Identify which cell holds the provided text, then report its (x, y) central coordinate. 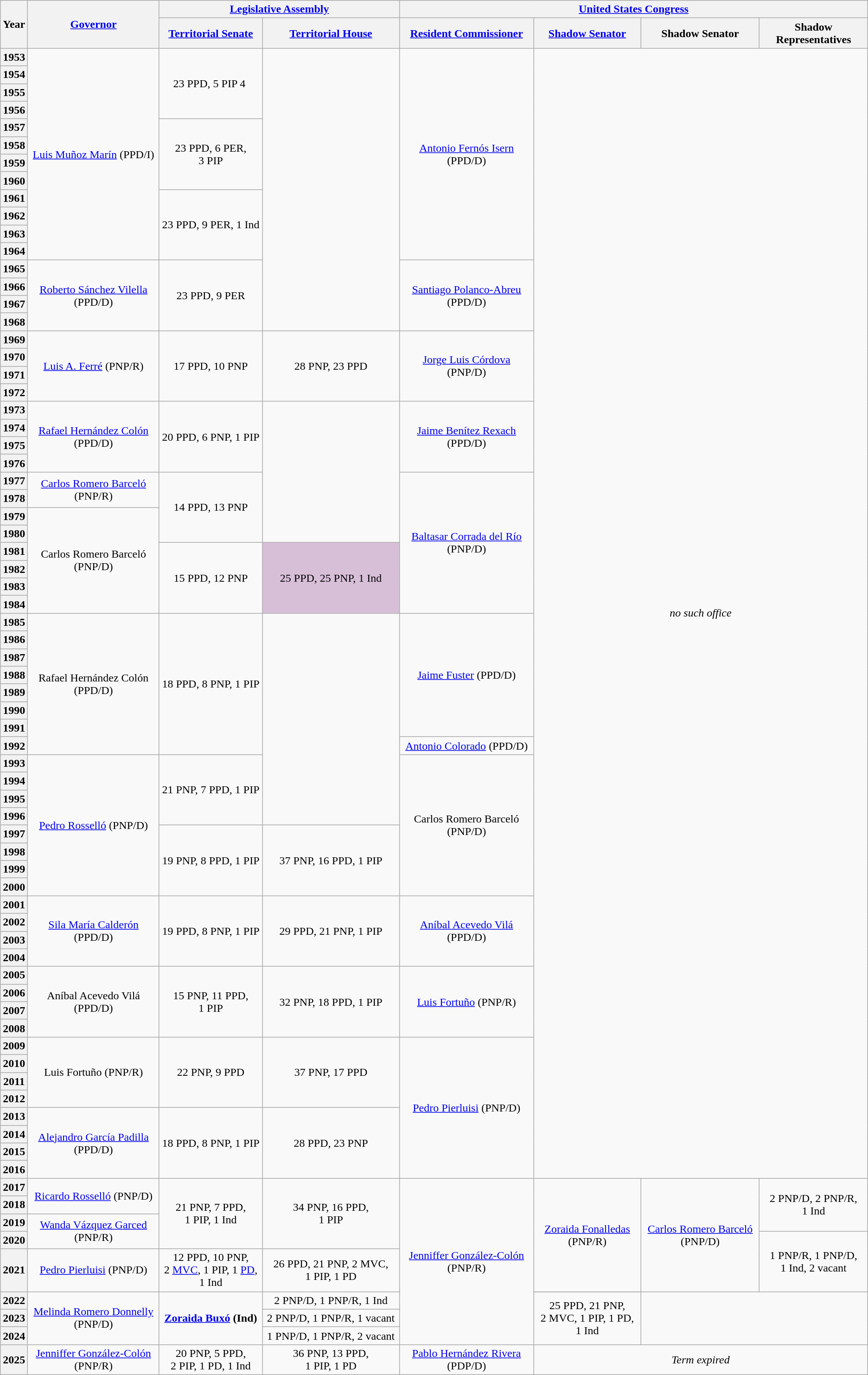
1966 (14, 287)
Wanda Vázquez Garced (PNP/R) (94, 1231)
1984 (14, 604)
1971 (14, 375)
2006 (14, 993)
1976 (14, 463)
Zoraida Buxó (Ind) (211, 1318)
2024 (14, 1336)
Jaime Fuster (PPD/D) (466, 675)
1975 (14, 445)
Luis A. Ferré (PNP/R) (94, 366)
1969 (14, 340)
2012 (14, 1099)
Zoraida Fonalledas (PNP/R) (587, 1235)
Legislative Assembly (279, 9)
Sila María Calderón (PPD/D) (94, 931)
2013 (14, 1117)
15 PPD, 12 PNP (211, 578)
1987 (14, 657)
2025 (14, 1359)
Jorge Luis Córdova (PNP/D) (466, 366)
1979 (14, 516)
1973 (14, 410)
Luis Muñoz Marín (PPD/I) (94, 154)
1999 (14, 869)
23 PPD, 9 PER, 1 Ind (211, 225)
2007 (14, 1010)
23 PPD, 9 PER (211, 296)
2011 (14, 1081)
2020 (14, 1240)
Year (14, 24)
Shadow Representatives (814, 33)
Territorial House (331, 33)
1982 (14, 569)
2000 (14, 887)
Pedro Rosselló (PNP/D) (94, 825)
1959 (14, 163)
Jaime Benítez Rexach (PPD/D) (466, 437)
20 PPD, 6 PNP, 1 PIP (211, 437)
1958 (14, 145)
1980 (14, 534)
25 PPD, 25 PNP, 1 Ind (331, 578)
23 PPD, 5 PIP 4 (211, 84)
1993 (14, 763)
1983 (14, 587)
1967 (14, 304)
1963 (14, 233)
1997 (14, 834)
37 PNP, 16 PPD, 1 PIP (331, 861)
2 PNP/D, 1 PNP/R, 1 Ind (331, 1300)
Carlos Romero Barceló (PNP/R) (94, 489)
2010 (14, 1063)
1988 (14, 675)
1 PNP/D, 1 PNP/R, 2 vacant (331, 1336)
19 PNP, 8 PPD, 1 PIP (211, 861)
Melinda Romero Donnelly (PNP/D) (94, 1318)
1977 (14, 481)
Baltasar Corrada del Río (PNP/D) (466, 542)
1954 (14, 75)
2004 (14, 957)
1960 (14, 180)
1981 (14, 552)
1957 (14, 128)
1996 (14, 816)
Territorial Senate (211, 33)
2015 (14, 1152)
2 PNP/D, 1 PNP/R, 1 vacant (331, 1318)
1956 (14, 110)
1955 (14, 92)
2002 (14, 922)
2021 (14, 1270)
Pablo Hernández Rivera (PDP/D) (466, 1359)
26 PPD, 21 PNP, 2 MVC, 1 PIP, 1 PD (331, 1270)
2005 (14, 975)
2003 (14, 940)
23 PPD, 6 PER, 3 PIP (211, 154)
22 PNP, 9 PPD (211, 1072)
1964 (14, 251)
28 PPD, 23 PNP (331, 1143)
Ricardo Rosselló (PNP/D) (94, 1196)
1995 (14, 798)
12 PPD, 10 PNP,2 MVC, 1 PIP, 1 PD, 1 Ind (211, 1270)
2018 (14, 1205)
Antonio Colorado (PPD/D) (466, 745)
2016 (14, 1169)
15 PNP, 11 PPD, 1 PIP (211, 1002)
36 PNP, 13 PPD,1 PIP, 1 PD (331, 1359)
14 PPD, 13 PNP (211, 507)
19 PPD, 8 PNP, 1 PIP (211, 931)
34 PNP, 16 PPD,1 PIP (331, 1214)
1992 (14, 745)
1994 (14, 781)
32 PNP, 18 PPD, 1 PIP (331, 1002)
1978 (14, 498)
1986 (14, 640)
1 PNP/R, 1 PNP/D,1 Ind, 2 vacant (814, 1261)
Governor (94, 24)
2009 (14, 1046)
21 PNP, 7 PPD, 1 PIP (211, 790)
Roberto Sánchez Vilella (PPD/D) (94, 296)
1962 (14, 216)
20 PNP, 5 PPD,2 PIP, 1 PD, 1 Ind (211, 1359)
2001 (14, 905)
United States Congress (634, 9)
1990 (14, 710)
28 PNP, 23 PPD (331, 366)
2017 (14, 1187)
17 PPD, 10 PNP (211, 366)
Alejandro García Padilla (PPD/D) (94, 1143)
2014 (14, 1134)
2019 (14, 1222)
37 PNP, 17 PPD (331, 1072)
no such office (701, 613)
1972 (14, 392)
Resident Commissioner (466, 33)
2023 (14, 1318)
2022 (14, 1300)
25 PPD, 21 PNP,2 MVC, 1 PIP, 1 PD, 1 Ind (587, 1318)
29 PPD, 21 PNP, 1 PIP (331, 931)
Term expired (701, 1359)
1985 (14, 622)
1991 (14, 728)
Santiago Polanco-Abreu (PPD/D) (466, 296)
1998 (14, 852)
21 PNP, 7 PPD,1 PIP, 1 Ind (211, 1214)
1970 (14, 357)
1953 (14, 57)
1968 (14, 322)
1989 (14, 693)
2008 (14, 1028)
1961 (14, 198)
Antonio Fernós Isern (PPD/D) (466, 154)
2 PNP/D, 2 PNP/R,1 Ind (814, 1205)
1974 (14, 428)
1965 (14, 269)
